Pinpoint the cell where the given text exists, returning its [X, Y] midpoint coordinate. 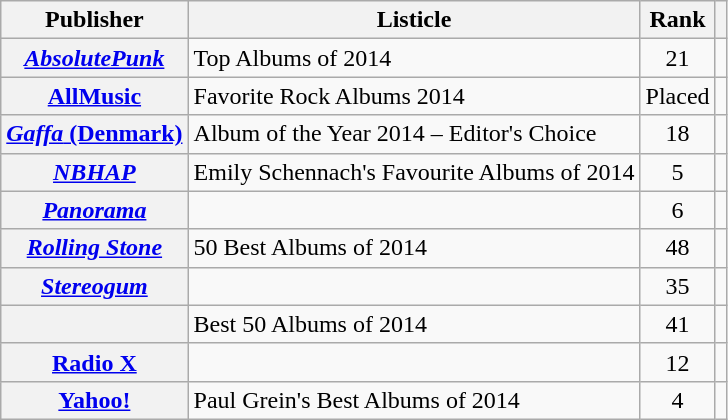
Emily Schennach's Favourite Albums of 2014 [414, 172]
5 [678, 172]
Gaffa (Denmark) [94, 134]
Top Albums of 2014 [414, 58]
Radio X [94, 362]
Yahoo! [94, 400]
Rolling Stone [94, 248]
35 [678, 286]
21 [678, 58]
Placed [678, 96]
Rank [678, 20]
AbsolutePunk [94, 58]
Listicle [414, 20]
Panorama [94, 210]
48 [678, 248]
Best 50 Albums of 2014 [414, 324]
41 [678, 324]
4 [678, 400]
Stereogum [94, 286]
50 Best Albums of 2014 [414, 248]
18 [678, 134]
AllMusic [94, 96]
Publisher [94, 20]
Paul Grein's Best Albums of 2014 [414, 400]
12 [678, 362]
6 [678, 210]
Album of the Year 2014 – Editor's Choice [414, 134]
Favorite Rock Albums 2014 [414, 96]
NBHAP [94, 172]
